From the cell containing the given text, extract its center point as [X, Y] coordinate. 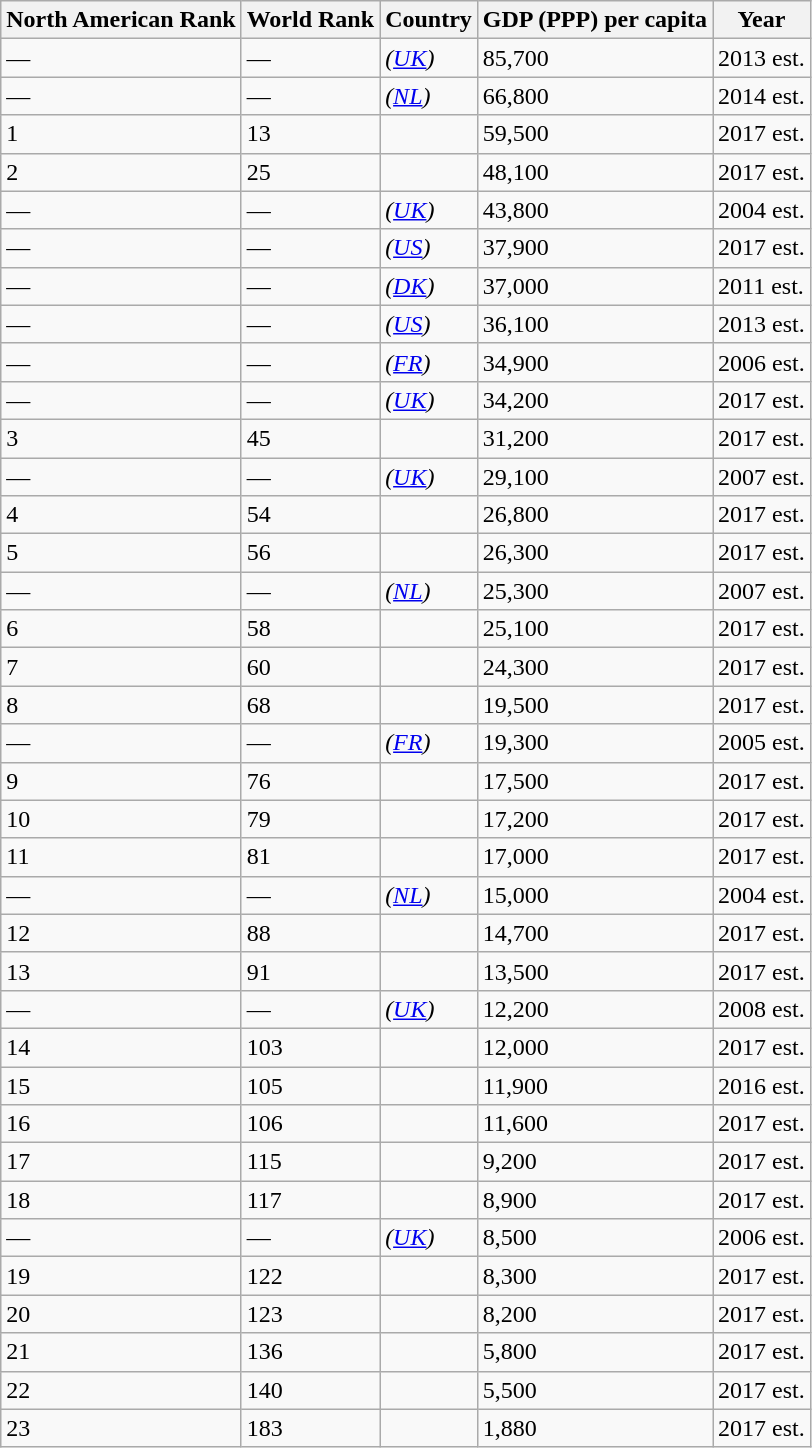
4 [121, 515]
8 [121, 705]
17,500 [594, 781]
11,600 [594, 1124]
81 [310, 857]
15 [121, 1085]
17,000 [594, 857]
19,500 [594, 705]
18 [121, 1200]
9,200 [594, 1162]
48,100 [594, 172]
43,800 [594, 210]
North American Rank [121, 20]
2016 est. [762, 1085]
19,300 [594, 743]
20 [121, 1314]
1,880 [594, 1428]
26,300 [594, 553]
2014 est. [762, 96]
68 [310, 705]
25,300 [594, 591]
183 [310, 1428]
136 [310, 1352]
5,500 [594, 1390]
5 [121, 553]
14 [121, 1047]
91 [310, 971]
5,800 [594, 1352]
12,200 [594, 1009]
8,900 [594, 1200]
56 [310, 553]
54 [310, 515]
10 [121, 819]
105 [310, 1085]
6 [121, 629]
106 [310, 1124]
Country [429, 20]
3 [121, 438]
19 [121, 1276]
34,200 [594, 400]
58 [310, 629]
22 [121, 1390]
(DK) [429, 286]
79 [310, 819]
16 [121, 1124]
13,500 [594, 971]
Year [762, 20]
37,000 [594, 286]
17 [121, 1162]
1 [121, 134]
25,100 [594, 629]
12,000 [594, 1047]
59,500 [594, 134]
21 [121, 1352]
103 [310, 1047]
14,700 [594, 933]
76 [310, 781]
2005 est. [762, 743]
2 [121, 172]
140 [310, 1390]
85,700 [594, 58]
36,100 [594, 324]
25 [310, 172]
117 [310, 1200]
24,300 [594, 667]
17,200 [594, 819]
31,200 [594, 438]
World Rank [310, 20]
23 [121, 1428]
7 [121, 667]
123 [310, 1314]
8,300 [594, 1276]
37,900 [594, 248]
26,800 [594, 515]
8,200 [594, 1314]
9 [121, 781]
66,800 [594, 96]
115 [310, 1162]
29,100 [594, 477]
8,500 [594, 1238]
GDP (PPP) per capita [594, 20]
2011 est. [762, 286]
88 [310, 933]
122 [310, 1276]
60 [310, 667]
34,900 [594, 362]
45 [310, 438]
2008 est. [762, 1009]
12 [121, 933]
15,000 [594, 895]
11,900 [594, 1085]
11 [121, 857]
